Return the (X, Y) coordinate for the center point of the cell that contains the specified text.  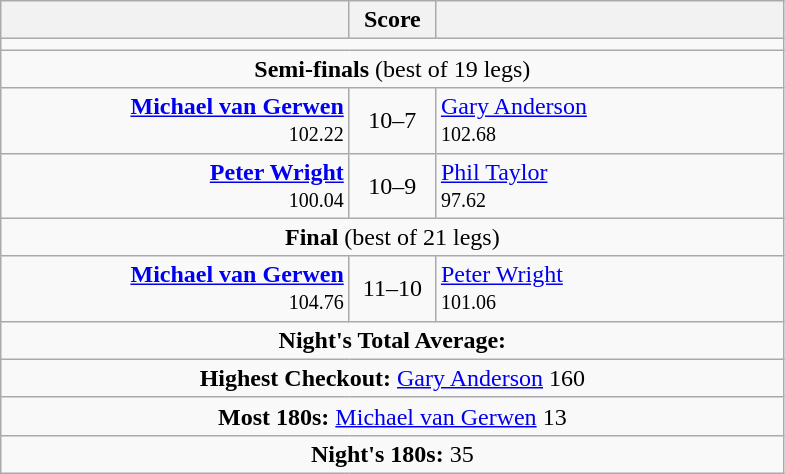
10–9 (392, 186)
Gary Anderson 102.68 (610, 120)
10–7 (392, 120)
Score (392, 20)
Michael van Gerwen 102.22 (176, 120)
Michael van Gerwen 104.76 (176, 288)
Final (best of 21 legs) (392, 237)
Peter Wright 100.04 (176, 186)
Phil Taylor 97.62 (610, 186)
Night's 180s: 35 (392, 454)
Most 180s: Michael van Gerwen 13 (392, 416)
Peter Wright 101.06 (610, 288)
Night's Total Average: (392, 340)
11–10 (392, 288)
Highest Checkout: Gary Anderson 160 (392, 378)
Semi-finals (best of 19 legs) (392, 69)
